Scan for the cell matching the given text and deliver its (X, Y) coordinate at center. 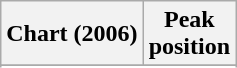
Chart (2006) (72, 34)
Peakposition (189, 34)
